Search for the cell housing the specified text and yield its [X, Y] center coordinate. 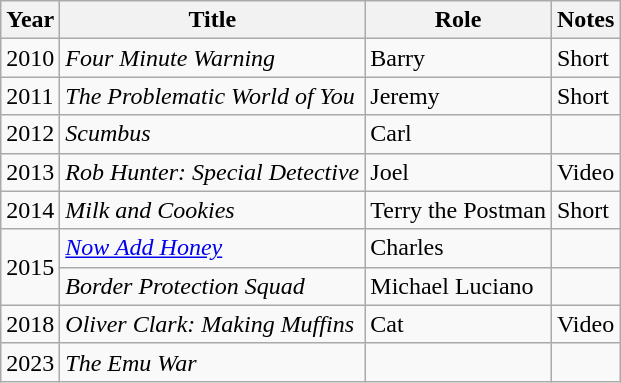
2011 [30, 96]
Carl [458, 134]
Role [458, 20]
Notes [585, 20]
2023 [30, 362]
Rob Hunter: Special Detective [212, 172]
Cat [458, 324]
Joel [458, 172]
Oliver Clark: Making Muffins [212, 324]
2018 [30, 324]
Jeremy [458, 96]
Four Minute Warning [212, 58]
Now Add Honey [212, 248]
2015 [30, 267]
Charles [458, 248]
Terry the Postman [458, 210]
Title [212, 20]
Scumbus [212, 134]
2010 [30, 58]
Barry [458, 58]
Year [30, 20]
The Emu War [212, 362]
Border Protection Squad [212, 286]
Milk and Cookies [212, 210]
Michael Luciano [458, 286]
The Problematic World of You [212, 96]
2012 [30, 134]
2014 [30, 210]
2013 [30, 172]
